Find where the given text appears and provide that cell's center as [x, y] coordinate. 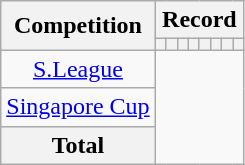
Competition [78, 26]
S.League [78, 69]
Total [78, 145]
Record [199, 20]
Singapore Cup [78, 107]
